Provide the [x, y] coordinate of the cell's center where the given text is located.  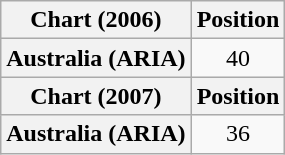
Chart (2007) [96, 96]
36 [238, 134]
40 [238, 58]
Chart (2006) [96, 20]
